Extract the (X, Y) coordinate from the center of the cell holding the provided text.  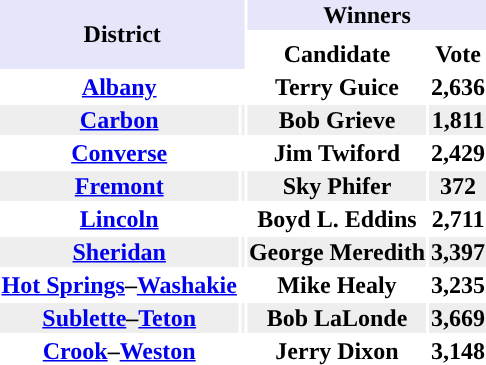
Hot Springs–Washakie (119, 285)
Winners (366, 15)
Fremont (119, 186)
District (122, 34)
Bob LaLonde (336, 318)
Jim Twiford (336, 153)
Bob Grieve (336, 120)
Terry Guice (336, 87)
Carbon (119, 120)
Lincoln (119, 219)
Boyd L. Eddins (336, 219)
Mike Healy (336, 285)
Sheridan (119, 252)
Albany (119, 87)
Sky Phifer (336, 186)
George Meredith (336, 252)
Converse (119, 153)
Sublette–Teton (119, 318)
Candidate (336, 54)
